Detect which cell encompasses the target text, then output its [x, y] center coordinate. 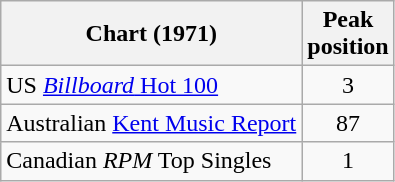
US Billboard Hot 100 [152, 85]
Canadian RPM Top Singles [152, 161]
3 [348, 85]
87 [348, 123]
Peakposition [348, 34]
1 [348, 161]
Australian Kent Music Report [152, 123]
Chart (1971) [152, 34]
